Extract the [X, Y] coordinate from the center of the cell holding the provided text.  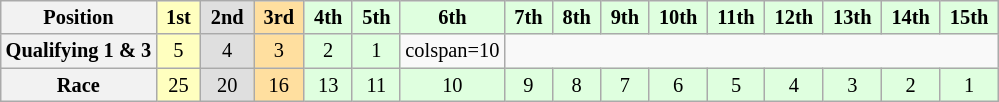
7th [528, 17]
6th [452, 17]
4th [328, 17]
13th [852, 17]
1st [178, 17]
colspan=10 [452, 51]
5th [376, 17]
Race [78, 85]
11 [376, 85]
6 [678, 85]
11th [736, 17]
Qualifying 1 & 3 [78, 51]
3rd [279, 17]
8 [577, 85]
14th [910, 17]
9 [528, 85]
9th [625, 17]
7 [625, 85]
25 [178, 85]
15th [969, 17]
8th [577, 17]
12th [794, 17]
20 [228, 85]
16 [279, 85]
2nd [228, 17]
10th [678, 17]
10 [452, 85]
13 [328, 85]
Position [78, 17]
